Locate the cell with the specified text and output its [X, Y] center coordinate. 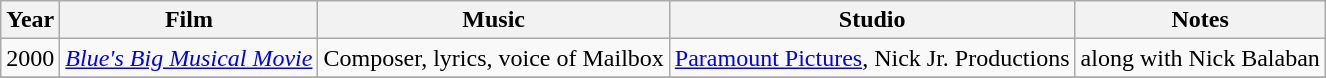
Composer, lyrics, voice of Mailbox [494, 58]
Studio [872, 20]
Blue's Big Musical Movie [189, 58]
Paramount Pictures, Nick Jr. Productions [872, 58]
2000 [30, 58]
Music [494, 20]
Film [189, 20]
Notes [1200, 20]
along with Nick Balaban [1200, 58]
Year [30, 20]
